Return the [X, Y] coordinate for the center point of the cell that contains the specified text.  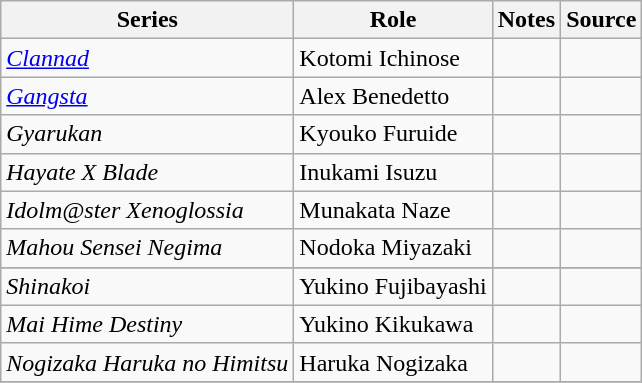
Shinakoi [148, 286]
Yukino Fujibayashi [393, 286]
Clannad [148, 58]
Inukami Isuzu [393, 172]
Kotomi Ichinose [393, 58]
Nodoka Miyazaki [393, 248]
Hayate X Blade [148, 172]
Notes [526, 20]
Kyouko Furuide [393, 134]
Role [393, 20]
Munakata Naze [393, 210]
Source [602, 20]
Alex Benedetto [393, 96]
Mai Hime Destiny [148, 324]
Gyarukan [148, 134]
Yukino Kikukawa [393, 324]
Gangsta [148, 96]
Idolm@ster Xenoglossia [148, 210]
Nogizaka Haruka no Himitsu [148, 362]
Haruka Nogizaka [393, 362]
Mahou Sensei Negima [148, 248]
Series [148, 20]
